Capture the cell that displays the provided text and extract its (x, y) central coordinate. 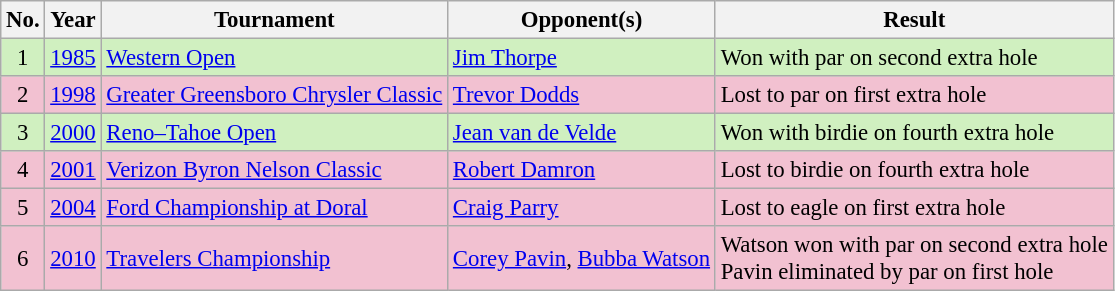
Trevor Dodds (582, 95)
Lost to par on first extra hole (914, 95)
Lost to birdie on fourth extra hole (914, 170)
Jim Thorpe (582, 58)
Robert Damron (582, 170)
1998 (73, 95)
Reno–Tahoe Open (274, 133)
Tournament (274, 20)
2000 (73, 133)
Lost to eagle on first extra hole (914, 208)
2 (23, 95)
Won with birdie on fourth extra hole (914, 133)
Year (73, 20)
4 (23, 170)
6 (23, 258)
Travelers Championship (274, 258)
2004 (73, 208)
Craig Parry (582, 208)
No. (23, 20)
2001 (73, 170)
3 (23, 133)
Corey Pavin, Bubba Watson (582, 258)
Ford Championship at Doral (274, 208)
Watson won with par on second extra holePavin eliminated by par on first hole (914, 258)
1985 (73, 58)
Greater Greensboro Chrysler Classic (274, 95)
2010 (73, 258)
Verizon Byron Nelson Classic (274, 170)
Opponent(s) (582, 20)
Won with par on second extra hole (914, 58)
5 (23, 208)
1 (23, 58)
Western Open (274, 58)
Result (914, 20)
Jean van de Velde (582, 133)
